Scan for the cell matching the given text and deliver its [x, y] coordinate at center. 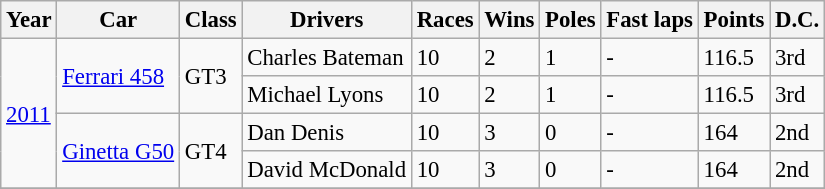
Ferrari 458 [118, 76]
Points [734, 20]
Dan Denis [326, 133]
Wins [510, 20]
D.C. [798, 20]
GT4 [210, 152]
2011 [29, 114]
Year [29, 20]
Races [445, 20]
Ginetta G50 [118, 152]
David McDonald [326, 170]
Car [118, 20]
Drivers [326, 20]
Charles Bateman [326, 58]
Fast laps [650, 20]
Michael Lyons [326, 95]
Poles [570, 20]
GT3 [210, 76]
Class [210, 20]
